Locate the cell with the specified text and output its (X, Y) center coordinate. 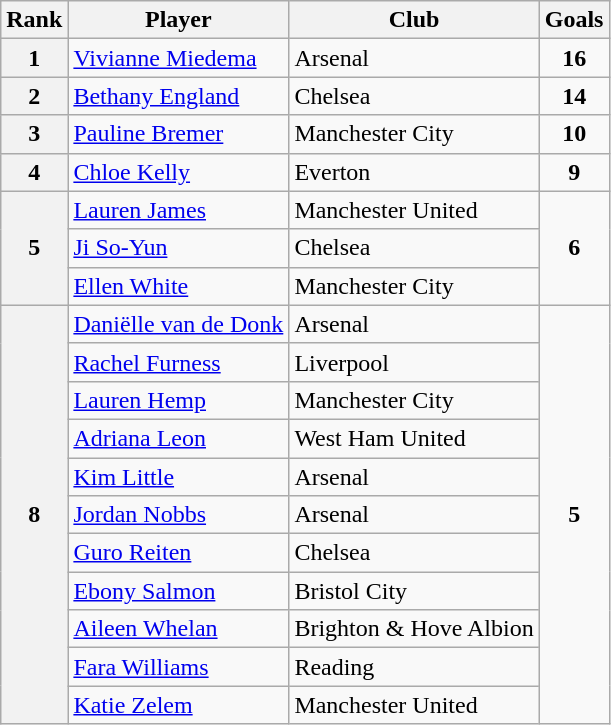
1 (34, 58)
Reading (414, 667)
Lauren James (178, 210)
Club (414, 20)
Katie Zelem (178, 705)
4 (34, 172)
Liverpool (414, 362)
9 (574, 172)
3 (34, 134)
14 (574, 96)
Ebony Salmon (178, 591)
Chloe Kelly (178, 172)
Pauline Bremer (178, 134)
Lauren Hemp (178, 400)
Goals (574, 20)
Rachel Furness (178, 362)
Ellen White (178, 286)
Everton (414, 172)
Vivianne Miedema (178, 58)
West Ham United (414, 438)
Guro Reiten (178, 553)
Adriana Leon (178, 438)
Jordan Nobbs (178, 515)
Daniëlle van de Donk (178, 324)
8 (34, 514)
Aileen Whelan (178, 629)
Bethany England (178, 96)
Kim Little (178, 477)
Brighton & Hove Albion (414, 629)
2 (34, 96)
16 (574, 58)
Bristol City (414, 591)
10 (574, 134)
Rank (34, 20)
6 (574, 248)
Ji So-Yun (178, 248)
Player (178, 20)
Fara Williams (178, 667)
